Pinpoint the cell where the given text exists, returning its [x, y] midpoint coordinate. 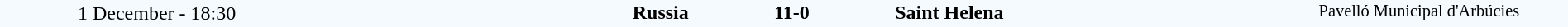
11-0 [791, 12]
Pavelló Municipal d'Arbúcies [1419, 13]
Saint Helena [1082, 12]
Russia [501, 12]
1 December - 18:30 [157, 13]
